For the text-containing cell, return its midpoint in (X, Y) coordinate format. 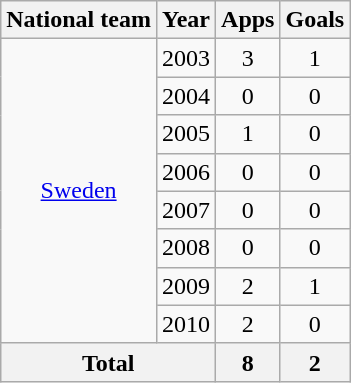
2008 (186, 248)
2007 (186, 210)
Year (186, 20)
Apps (248, 20)
3 (248, 58)
2010 (186, 324)
Total (108, 362)
National team (79, 20)
2005 (186, 134)
2004 (186, 96)
Goals (315, 20)
8 (248, 362)
2009 (186, 286)
2006 (186, 172)
Sweden (79, 191)
2003 (186, 58)
